Determine the (X, Y) coordinate at the center of the cell enclosing the given text.  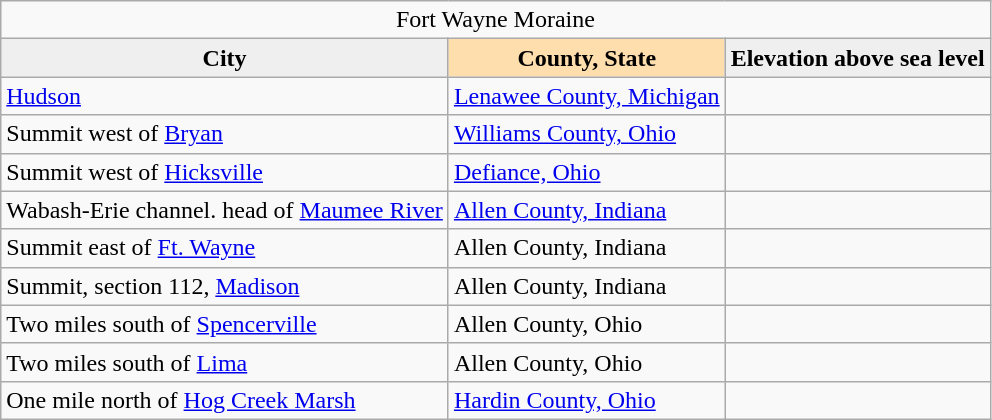
Lenawee County, Michigan (586, 96)
Fort Wayne Moraine (496, 20)
Summit east of Ft. Wayne (225, 248)
County, State (586, 58)
City (225, 58)
Summit, section 112, Madison (225, 286)
Elevation above sea level (858, 58)
Hardin County, Ohio (586, 400)
Summit west of Hicksville (225, 172)
Two miles south of Spencerville (225, 324)
Williams County, Ohio (586, 134)
One mile north of Hog Creek Marsh (225, 400)
Hudson (225, 96)
Defiance, Ohio (586, 172)
Summit west of Bryan (225, 134)
Two miles south of Lima (225, 362)
Wabash-Erie channel. head of Maumee River (225, 210)
